Determine the (X, Y) coordinate at the center of the cell enclosing the given text.  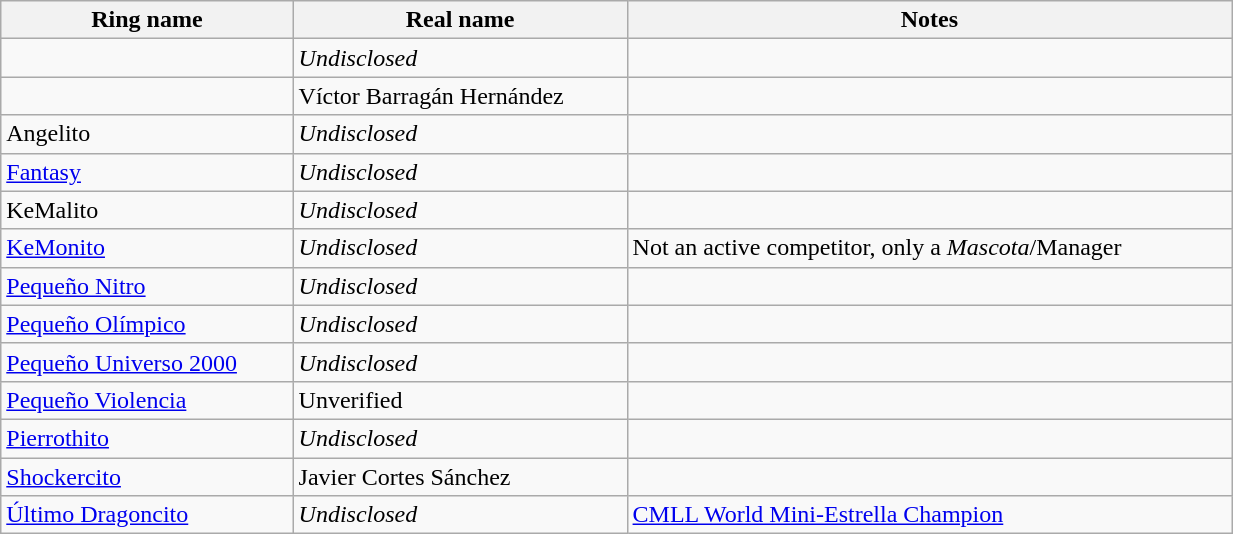
Shockercito (147, 477)
CMLL World Mini-Estrella Champion (930, 515)
Pequeño Universo 2000 (147, 362)
Pequeño Violencia (147, 400)
Pequeño Nitro (147, 286)
KeMonito (147, 248)
Javier Cortes Sánchez (460, 477)
KeMalito (147, 210)
Fantasy (147, 172)
Pequeño Olímpico (147, 324)
Último Dragoncito (147, 515)
Pierrothito (147, 438)
Unverified (460, 400)
Víctor Barragán Hernández (460, 96)
Not an active competitor, only a Mascota/Manager (930, 248)
Angelito (147, 134)
Notes (930, 20)
Ring name (147, 20)
Real name (460, 20)
